For the text-containing cell, return its midpoint in (x, y) coordinate format. 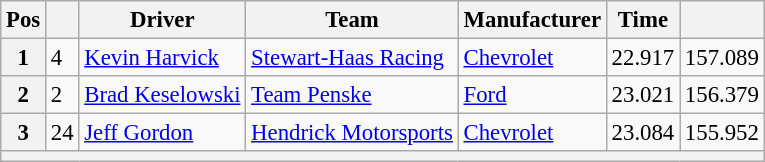
Brad Keselowski (162, 95)
Manufacturer (532, 20)
156.379 (722, 95)
22.917 (642, 58)
23.084 (642, 133)
23.021 (642, 95)
1 (24, 58)
Stewart-Haas Racing (352, 58)
24 (62, 133)
Kevin Harvick (162, 58)
Ford (532, 95)
3 (24, 133)
Driver (162, 20)
Jeff Gordon (162, 133)
155.952 (722, 133)
Hendrick Motorsports (352, 133)
Time (642, 20)
Team (352, 20)
Pos (24, 20)
157.089 (722, 58)
4 (62, 58)
Team Penske (352, 95)
